Scan for the cell matching the given text and deliver its (x, y) coordinate at center. 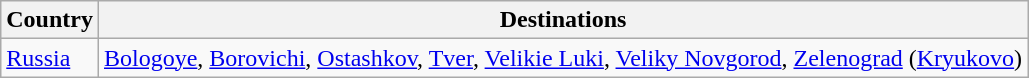
Country (50, 20)
Bologoye, Borovichi, Ostashkov, Tver, Velikie Luki, Veliky Novgorod, Zelenograd (Kryukovo) (562, 58)
Russia (50, 58)
Destinations (562, 20)
